Provide the [x, y] coordinate of the cell's center where the given text is located.  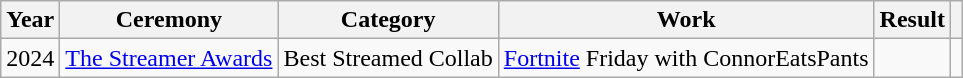
Category [388, 20]
Ceremony [169, 20]
Year [30, 20]
Work [686, 20]
The Streamer Awards [169, 58]
Best Streamed Collab [388, 58]
Result [912, 20]
2024 [30, 58]
Fortnite Friday with ConnorEatsPants [686, 58]
